Provide the (X, Y) coordinate of the cell's center where the given text is located.  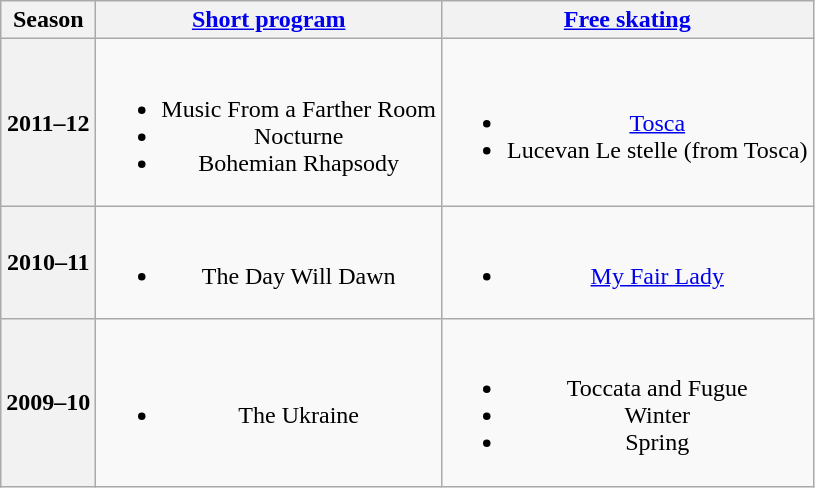
2011–12 (48, 122)
Season (48, 20)
The Ukraine (269, 402)
Tosca Lucevan Le stelle (from Tosca) (628, 122)
2010–11 (48, 262)
Music From a Farther Room Nocturne Bohemian Rhapsody (269, 122)
2009–10 (48, 402)
Free skating (628, 20)
Toccata and Fugue Winter Spring (628, 402)
My Fair Lady (628, 262)
Short program (269, 20)
The Day Will Dawn (269, 262)
